Scan for the cell matching the given text and deliver its (x, y) coordinate at center. 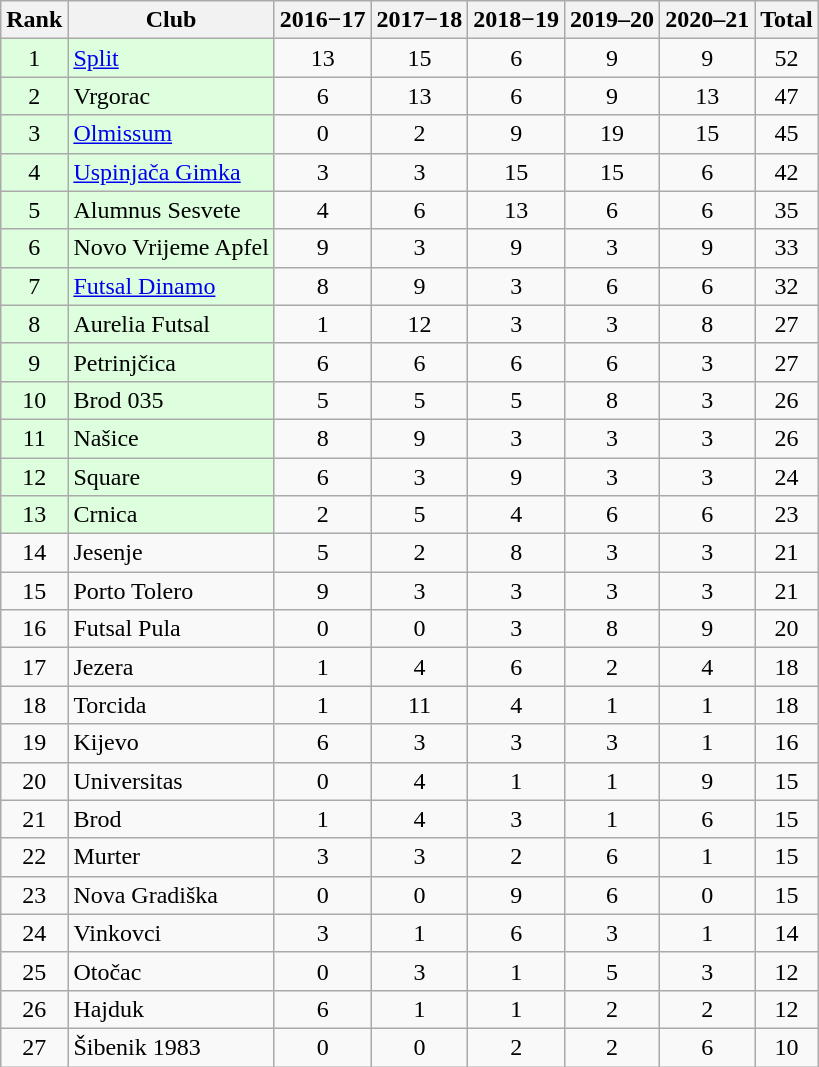
42 (787, 172)
2016−17 (322, 20)
33 (787, 248)
Jesenje (171, 553)
Olmissum (171, 134)
Jezera (171, 667)
35 (787, 210)
45 (787, 134)
Petrinjčica (171, 362)
Brod 035 (171, 400)
52 (787, 58)
Nova Gradiška (171, 895)
7 (34, 286)
Split (171, 58)
Novo Vrijeme Apfel (171, 248)
Torcida (171, 705)
Šibenik 1983 (171, 1047)
Futsal Pula (171, 629)
Futsal Dinamo (171, 286)
2019–20 (612, 20)
32 (787, 286)
Vinkovci (171, 933)
Vrgorac (171, 96)
Square (171, 477)
Universitas (171, 781)
22 (34, 857)
Rank (34, 20)
2017−18 (420, 20)
47 (787, 96)
Club (171, 20)
Aurelia Futsal (171, 324)
Kijevo (171, 743)
Otočac (171, 971)
25 (34, 971)
Brod (171, 819)
Porto Tolero (171, 591)
Murter (171, 857)
Uspinjača Gimka (171, 172)
2018−19 (516, 20)
Crnica (171, 515)
Našice (171, 438)
2020–21 (708, 20)
Hajduk (171, 1009)
Total (787, 20)
Alumnus Sesvete (171, 210)
17 (34, 667)
